Capture the cell that displays the provided text and extract its [x, y] central coordinate. 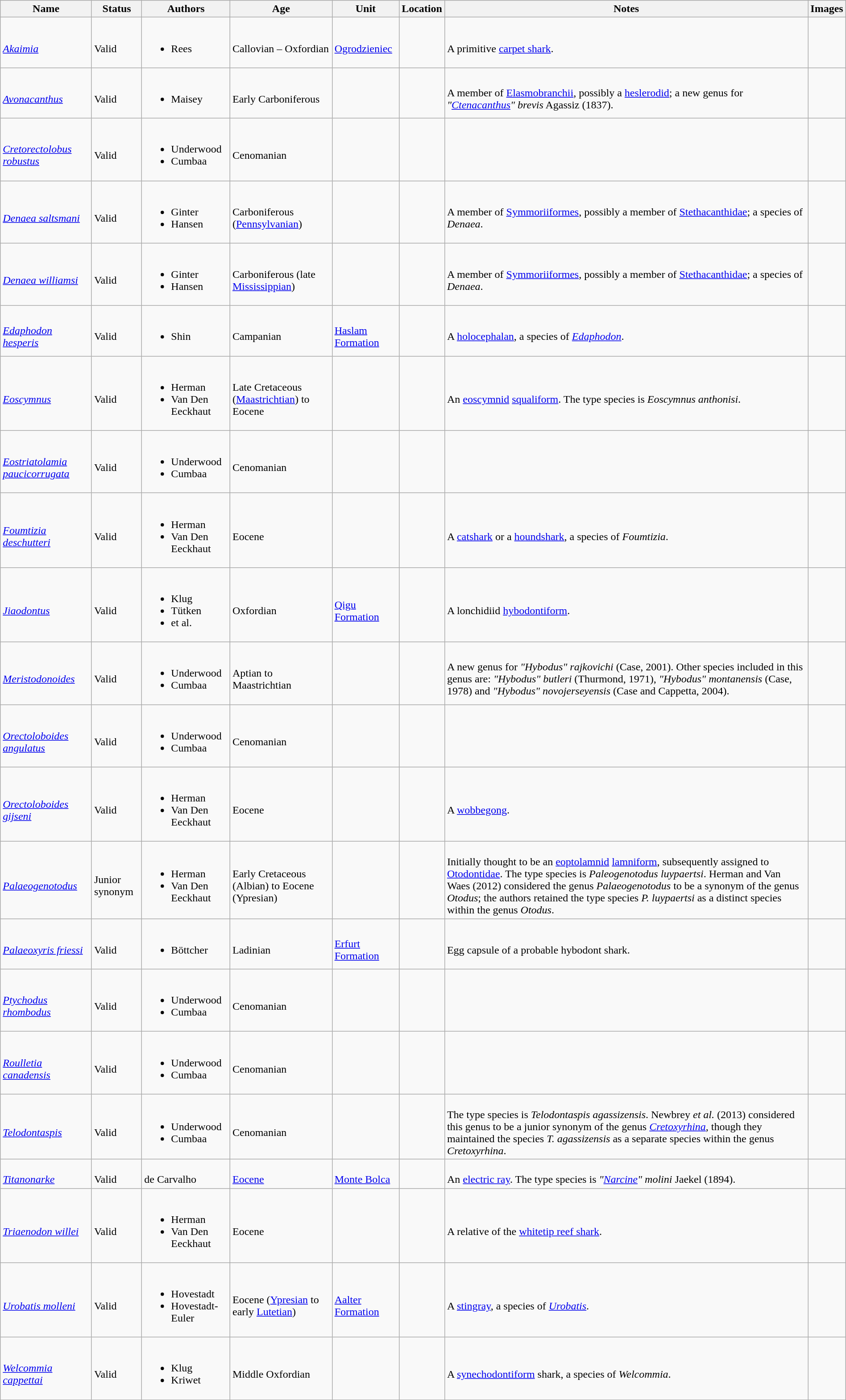
Palaeoxyris friessi [46, 944]
Haslam Formation [365, 331]
An electric ray. The type species is "Narcine" molini Jaekel (1894). [626, 1174]
A relative of the whitetip reef shark. [626, 1226]
A primitive carpet shark. [626, 43]
Images [827, 9]
KlugKriwet [186, 1368]
Monte Bolca [365, 1174]
Early Cretaceous (Albian) to Eocene (Ypresian) [281, 880]
A stingray, a species of Urobatis. [626, 1300]
Unit [365, 9]
Aalter Formation [365, 1300]
A catshark or a houndshark, a species of Foumtizia. [626, 530]
Böttcher [186, 944]
Notes [626, 9]
Ladinian [281, 944]
A synechodontiform shark, a species of Welcommia. [626, 1368]
Location [422, 9]
Aptian to Maastrichtian [281, 673]
Foumtizia deschutteri [46, 530]
A wobbegong. [626, 805]
Avonacanthus [46, 93]
A lonchidiid hybodontiform. [626, 605]
Carboniferous (late Mississippian) [281, 274]
A member of Elasmobranchii, possibly a heslerodid; a new genus for "Ctenacanthus" brevis Agassiz (1837). [626, 93]
Urobatis molleni [46, 1300]
Middle Oxfordian [281, 1368]
Palaeogenotodus [46, 880]
Junior synonym [116, 880]
Shin [186, 331]
Edaphodon hesperis [46, 331]
Age [281, 9]
Early Carboniferous [281, 93]
HovestadtHovestadt-Euler [186, 1300]
Akaimia [46, 43]
Eoscymnus [46, 393]
Ptychodus rhombodus [46, 1000]
KlugTütkenet al. [186, 605]
Rees [186, 43]
Name [46, 9]
Oxfordian [281, 605]
de Carvalho [186, 1174]
Eostriatolamia paucicorrugata [46, 462]
Orectoloboides angulatus [46, 736]
Egg capsule of a probable hybodont shark. [626, 944]
Jiaodontus [46, 605]
Meristodonoides [46, 673]
Campanian [281, 331]
Denaea williamsi [46, 274]
Maisey [186, 93]
Telodontaspis [46, 1127]
Late Cretaceous (Maastrichtian) to Eocene [281, 393]
Denaea saltsmani [46, 212]
An eoscymnid squaliform. The type species is Eoscymnus anthonisi. [626, 393]
Orectoloboides gijseni [46, 805]
Callovian – Oxfordian [281, 43]
Eocene (Ypresian to early Lutetian) [281, 1300]
Authors [186, 9]
A holocephalan, a species of Edaphodon. [626, 331]
Roulletia canadensis [46, 1063]
Carboniferous (Pennsylvanian) [281, 212]
Welcommia cappettai [46, 1368]
Titanonarke [46, 1174]
Ogrodzieniec [365, 43]
Triaenodon willei [46, 1226]
Qigu Formation [365, 605]
Status [116, 9]
Cretorectolobus robustus [46, 149]
Erfurt Formation [365, 944]
